Output the [x, y] coordinate of the center of the cell containing the given text.  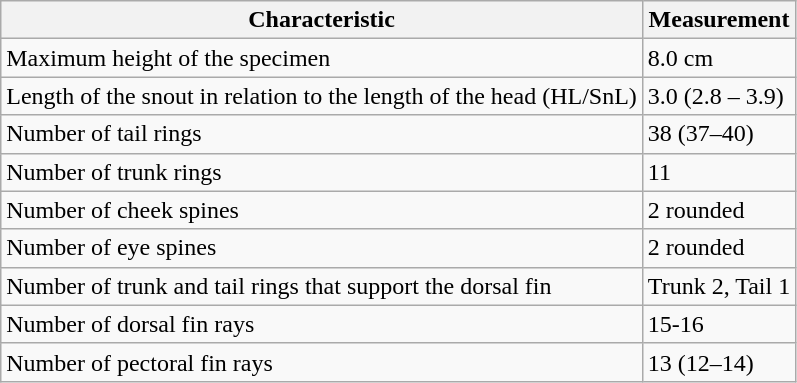
38 (37–40) [718, 134]
Trunk 2, Tail 1 [718, 286]
Number of pectoral fin rays [322, 362]
3.0 (2.8 – 3.9) [718, 96]
Number of cheek spines [322, 210]
Number of trunk rings [322, 172]
Maximum height of the specimen [322, 58]
Number of trunk and tail rings that support the dorsal fin [322, 286]
Measurement [718, 20]
Number of dorsal fin rays [322, 324]
Number of eye spines [322, 248]
Characteristic [322, 20]
15-16 [718, 324]
11 [718, 172]
8.0 cm [718, 58]
13 (12–14) [718, 362]
Length of the snout in relation to the length of the head (HL/SnL) [322, 96]
Number of tail rings [322, 134]
